Return the (X, Y) coordinate for the center point of the cell that contains the specified text.  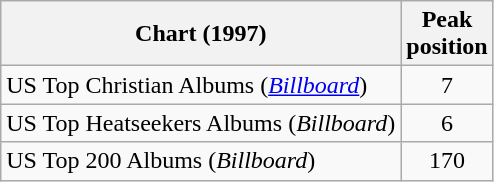
Peakposition (447, 34)
US Top Christian Albums (Billboard) (201, 85)
170 (447, 161)
US Top 200 Albums (Billboard) (201, 161)
Chart (1997) (201, 34)
6 (447, 123)
7 (447, 85)
US Top Heatseekers Albums (Billboard) (201, 123)
